Find where the given text appears and provide that cell's center as (x, y) coordinate. 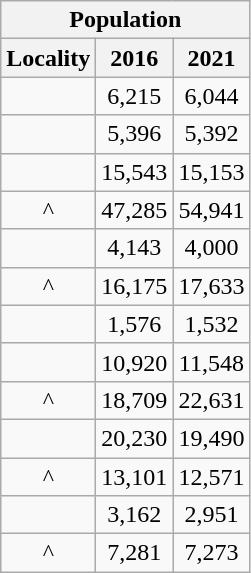
4,143 (134, 248)
5,392 (212, 134)
Locality (48, 58)
2,951 (212, 515)
4,000 (212, 248)
1,576 (134, 324)
17,633 (212, 286)
15,543 (134, 172)
5,396 (134, 134)
2021 (212, 58)
22,631 (212, 400)
6,044 (212, 96)
2016 (134, 58)
3,162 (134, 515)
16,175 (134, 286)
18,709 (134, 400)
20,230 (134, 438)
7,281 (134, 553)
7,273 (212, 553)
15,153 (212, 172)
10,920 (134, 362)
47,285 (134, 210)
6,215 (134, 96)
11,548 (212, 362)
Population (126, 20)
19,490 (212, 438)
54,941 (212, 210)
12,571 (212, 477)
13,101 (134, 477)
1,532 (212, 324)
